Extract the [x, y] coordinate from the center of the cell holding the provided text.  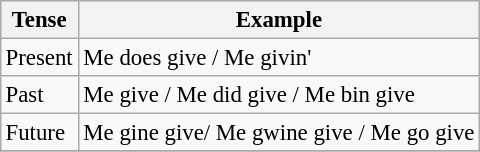
Present [39, 57]
Me does give / Me givin' [279, 57]
Example [279, 20]
Tense [39, 20]
Me give / Me did give / Me bin give [279, 95]
Past [39, 95]
Future [39, 133]
Me gine give/ Me gwine give / Me go give [279, 133]
